Locate the cell with the specified text and output its [X, Y] center coordinate. 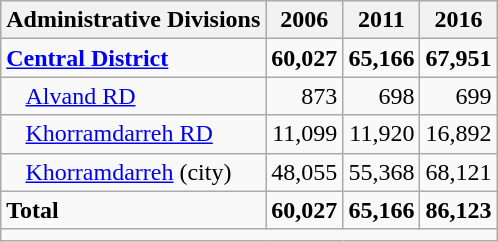
2016 [458, 20]
55,368 [382, 172]
2011 [382, 20]
Administrative Divisions [134, 20]
Total [134, 210]
67,951 [458, 58]
48,055 [304, 172]
16,892 [458, 134]
2006 [304, 20]
Khorramdarreh (city) [134, 172]
873 [304, 96]
86,123 [458, 210]
Alvand RD [134, 96]
Khorramdarreh RD [134, 134]
699 [458, 96]
Central District [134, 58]
698 [382, 96]
68,121 [458, 172]
11,920 [382, 134]
11,099 [304, 134]
